Determine the (X, Y) coordinate at the center of the cell enclosing the given text.  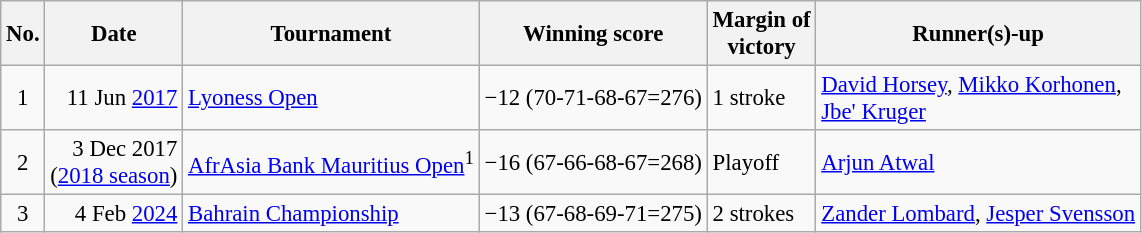
3 Dec 2017(2018 season) (114, 162)
−13 (67-68-69-71=275) (593, 214)
−12 (70-71-68-67=276) (593, 98)
2 strokes (762, 214)
Zander Lombard, Jesper Svensson (978, 214)
2 (23, 162)
1 (23, 98)
−16 (67-66-68-67=268) (593, 162)
Arjun Atwal (978, 162)
AfrAsia Bank Mauritius Open1 (332, 162)
David Horsey, Mikko Korhonen, Jbe' Kruger (978, 98)
Playoff (762, 162)
Runner(s)-up (978, 34)
Date (114, 34)
11 Jun 2017 (114, 98)
4 Feb 2024 (114, 214)
Lyoness Open (332, 98)
Margin ofvictory (762, 34)
1 stroke (762, 98)
3 (23, 214)
No. (23, 34)
Bahrain Championship (332, 214)
Tournament (332, 34)
Winning score (593, 34)
